Pinpoint the cell where the given text exists, returning its [X, Y] midpoint coordinate. 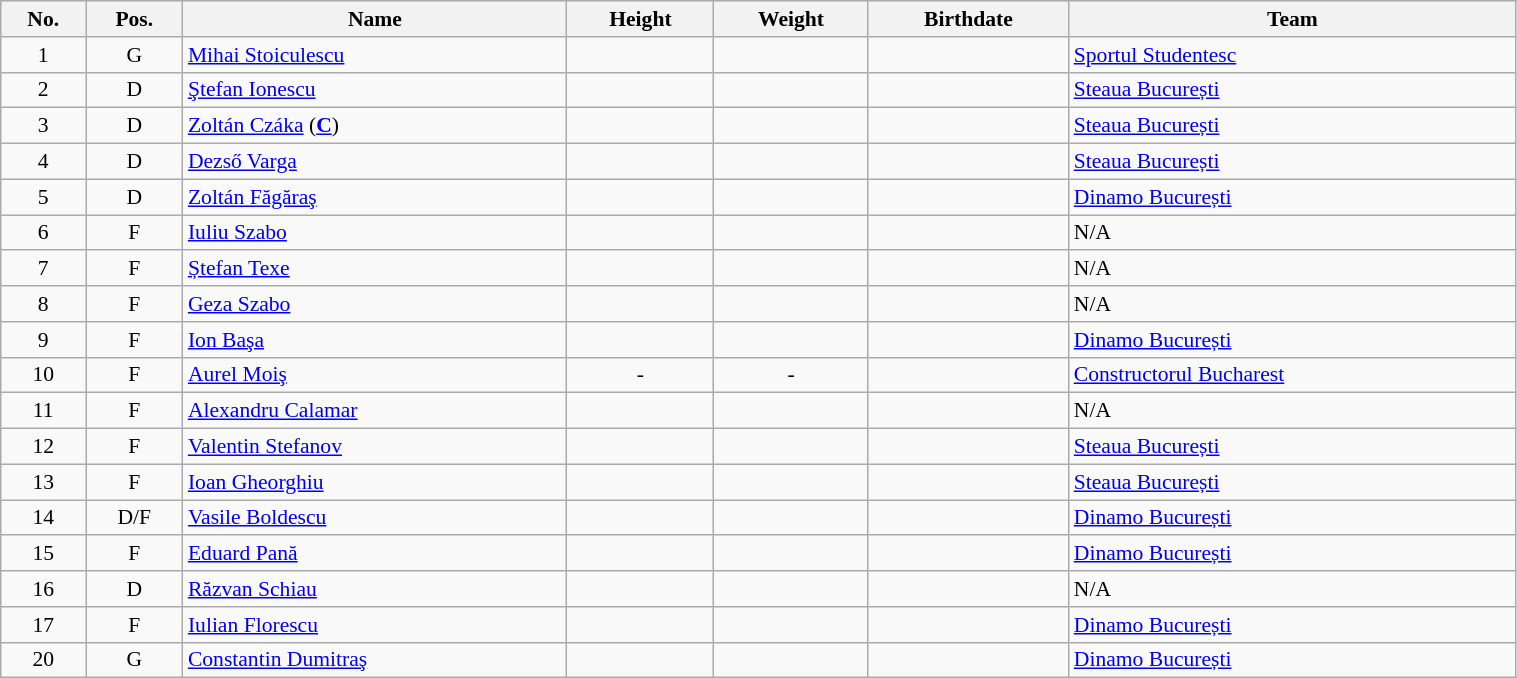
15 [44, 554]
8 [44, 304]
No. [44, 19]
9 [44, 340]
Mihai Stoiculescu [375, 55]
5 [44, 197]
13 [44, 482]
Ştefan Ionescu [375, 90]
Iulian Florescu [375, 625]
Zoltán Făgăraş [375, 197]
Răzvan Schiau [375, 589]
Constantin Dumitraş [375, 660]
7 [44, 269]
Ștefan Texe [375, 269]
Alexandru Calamar [375, 411]
14 [44, 518]
Pos. [134, 19]
Zoltán Czáka (C) [375, 126]
2 [44, 90]
Name [375, 19]
4 [44, 162]
17 [44, 625]
Sportul Studentesc [1292, 55]
3 [44, 126]
Constructorul Bucharest [1292, 375]
Ioan Gheorghiu [375, 482]
11 [44, 411]
20 [44, 660]
Birthdate [968, 19]
16 [44, 589]
1 [44, 55]
12 [44, 447]
6 [44, 233]
D/F [134, 518]
Valentin Stefanov [375, 447]
Height [640, 19]
Geza Szabo [375, 304]
Ion Başa [375, 340]
Dezső Varga [375, 162]
Team [1292, 19]
10 [44, 375]
Weight [791, 19]
Vasile Boldescu [375, 518]
Iuliu Szabo [375, 233]
Aurel Moiş [375, 375]
Eduard Pană [375, 554]
